From the cell containing the given text, extract its center point as [x, y] coordinate. 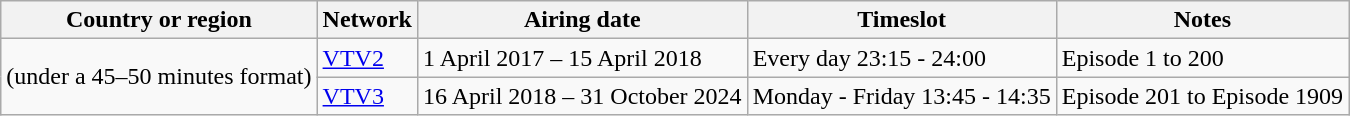
VTV3 [367, 96]
16 April 2018 – 31 October 2024 [582, 96]
Episode 201 to Episode 1909 [1202, 96]
Monday - Friday 13:45 - 14:35 [902, 96]
Episode 1 to 200 [1202, 58]
Notes [1202, 20]
(under a 45–50 minutes format) [159, 77]
Network [367, 20]
Timeslot [902, 20]
VTV2 [367, 58]
Every day 23:15 - 24:00 [902, 58]
Country or region [159, 20]
1 April 2017 – 15 April 2018 [582, 58]
Airing date [582, 20]
